From the cell containing the given text, extract its center point as [X, Y] coordinate. 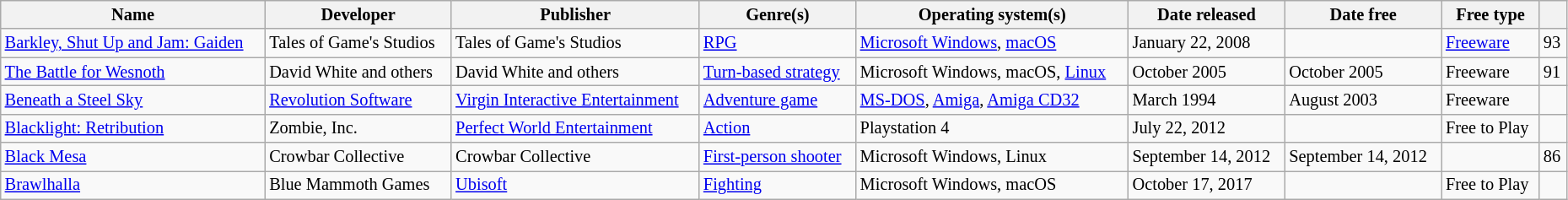
August 2003 [1363, 100]
Beneath a Steel Sky [133, 100]
Zombie, Inc. [358, 128]
Operating system(s) [992, 14]
Blacklight: Retribution [133, 128]
91 [1553, 72]
RPG [778, 43]
Perfect World Entertainment [575, 128]
Name [133, 14]
Publisher [575, 14]
MS-DOS, Amiga, Amiga CD32 [992, 100]
Action [778, 128]
Microsoft Windows, macOS, Linux [992, 72]
93 [1553, 43]
Ubisoft [575, 185]
Fighting [778, 185]
July 22, 2012 [1207, 128]
Microsoft Windows, Linux [992, 157]
First-person shooter [778, 157]
The Battle for Wesnoth [133, 72]
January 22, 2008 [1207, 43]
Developer [358, 14]
Revolution Software [358, 100]
Virgin Interactive Entertainment [575, 100]
86 [1553, 157]
Genre(s) [778, 14]
Free type [1490, 14]
Black Mesa [133, 157]
Date released [1207, 14]
Blue Mammoth Games [358, 185]
Barkley, Shut Up and Jam: Gaiden [133, 43]
Date free [1363, 14]
Playstation 4 [992, 128]
March 1994 [1207, 100]
Adventure game [778, 100]
Brawlhalla [133, 185]
October 17, 2017 [1207, 185]
Turn-based strategy [778, 72]
